For the text-containing cell, return its midpoint in [x, y] coordinate format. 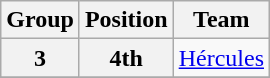
4th [126, 58]
Hércules [221, 58]
Position [126, 20]
Team [221, 20]
Group [40, 20]
3 [40, 58]
